Detect which cell encompasses the target text, then output its (X, Y) center coordinate. 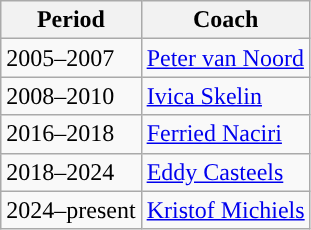
2005–2007 (71, 58)
Period (71, 20)
Ivica Skelin (226, 96)
Eddy Casteels (226, 172)
2008–2010 (71, 96)
Peter van Noord (226, 58)
2016–2018 (71, 134)
Ferried Naciri (226, 134)
2024–present (71, 210)
Kristof Michiels (226, 210)
2018–2024 (71, 172)
Coach (226, 20)
